Capture the cell that displays the provided text and extract its (x, y) central coordinate. 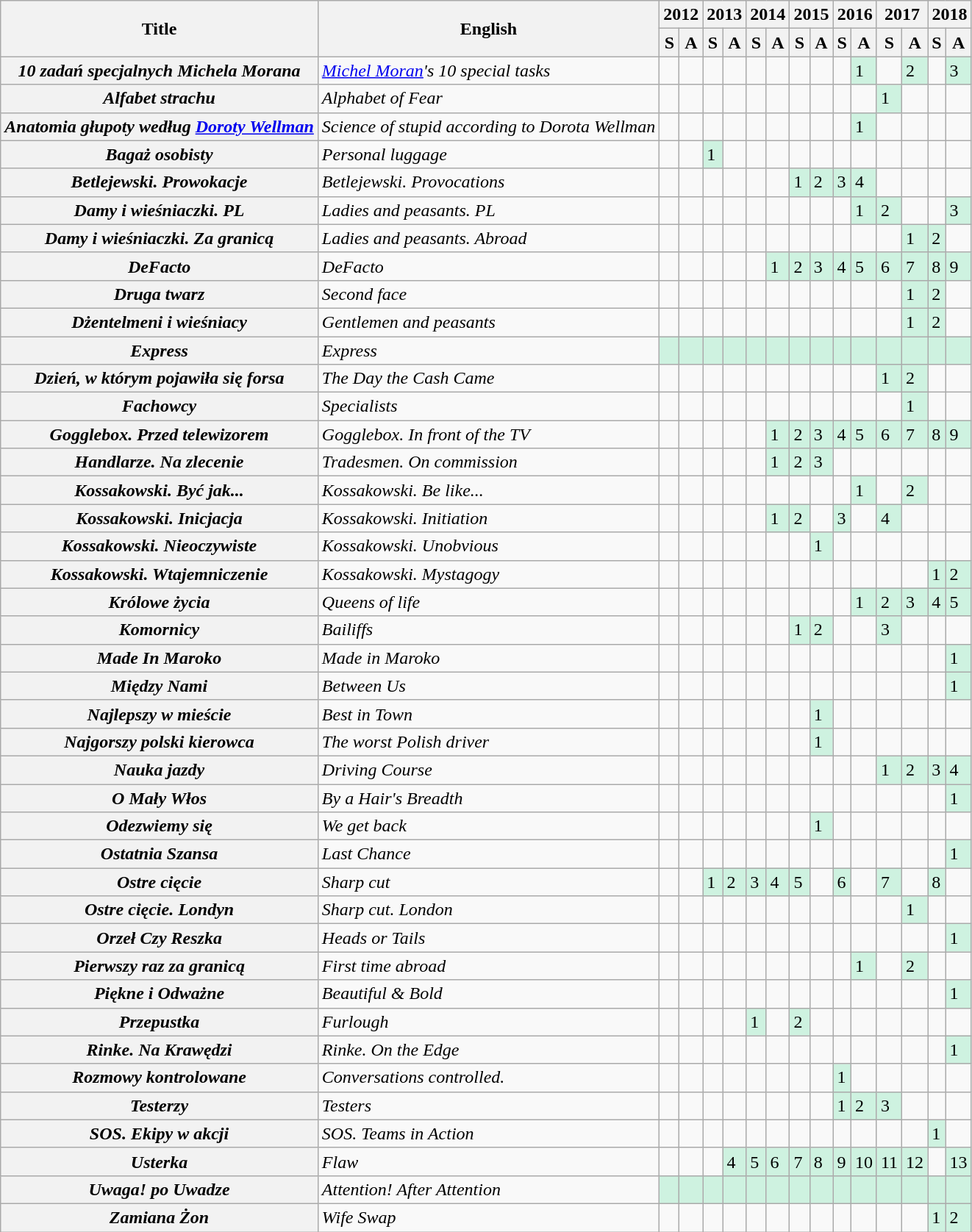
2014 (768, 15)
Kossakowski. Mystagogy (488, 574)
Gogglebox. In front of the TV (488, 434)
Zamiana Żon (160, 1217)
2017 (901, 15)
Betlejewski. Provocations (488, 182)
Sharp cut. London (488, 910)
10 (863, 1161)
Testerzy (160, 1106)
Kossakowski. Inicjacja (160, 518)
We get back (488, 826)
13 (959, 1161)
Conversations controlled. (488, 1078)
2018 (950, 15)
Alfabet strachu (160, 99)
Alphabet of Fear (488, 99)
2013 (725, 15)
Piękne i Odważne (160, 994)
Kossakowski. Initiation (488, 518)
SOS. Ekipy w akcji (160, 1133)
Najlepszy w mieście (160, 714)
Sharp cut (488, 882)
Królowe życia (160, 602)
Nauka jazdy (160, 770)
2015 (812, 15)
Ostre cięcie (160, 882)
Najgorszy polski kierowca (160, 742)
By a Hair's Breadth (488, 798)
Tradesmen. On commission (488, 462)
Orzeł Czy Reszka (160, 938)
Druga twarz (160, 294)
Rinke. On the Edge (488, 1050)
Usterka (160, 1161)
Kossakowski. Nieoczywiste (160, 546)
Rinke. Na Krawędzi (160, 1050)
Testers (488, 1106)
Personal luggage (488, 154)
Damy i wieśniaczki. Za granicą (160, 238)
Second face (488, 294)
Science of stupid according to Dorota Wellman (488, 126)
Beautiful & Bold (488, 994)
11 (889, 1161)
O Mały Włos (160, 798)
Ostre cięcie. Londyn (160, 910)
Dzień, w którym pojawiła się forsa (160, 379)
Michel Moran's 10 special tasks (488, 71)
First time abroad (488, 966)
Fachowcy (160, 407)
2012 (681, 15)
Flaw (488, 1161)
Best in Town (488, 714)
Gentlemen and peasants (488, 322)
Ostatnia Szansa (160, 854)
Pierwszy raz za granicą (160, 966)
Furlough (488, 1022)
Made in Maroko (488, 658)
Bagaż osobisty (160, 154)
Made In Maroko (160, 658)
Odezwiemy się (160, 826)
Rozmowy kontrolowane (160, 1078)
10 zadań specjalnych Michela Morana (160, 71)
Kossakowski. Unobvious (488, 546)
Attention! After Attention (488, 1189)
Handlarze. Na zlecenie (160, 462)
The Day the Cash Came (488, 379)
Heads or Tails (488, 938)
The worst Polish driver (488, 742)
Dżentelmeni i wieśniacy (160, 322)
Kossakowski. Be like... (488, 490)
Last Chance (488, 854)
Uwaga! po Uwadze (160, 1189)
12 (915, 1161)
Bailiffs (488, 630)
Wife Swap (488, 1217)
SOS. Teams in Action (488, 1133)
Damy i wieśniaczki. PL (160, 210)
Przepustka (160, 1022)
Title (160, 29)
Ladies and peasants. PL (488, 210)
Betlejewski. Prowokacje (160, 182)
Gogglebox. Przed telewizorem (160, 434)
Specialists (488, 407)
Kossakowski. Być jak... (160, 490)
Komornicy (160, 630)
Ladies and peasants. Abroad (488, 238)
2016 (854, 15)
Anatomia głupoty według Doroty Wellman (160, 126)
Kossakowski. Wtajemniczenie (160, 574)
Między Nami (160, 686)
English (488, 29)
Queens of life (488, 602)
Between Us (488, 686)
Driving Course (488, 770)
